Capture the cell that displays the provided text and extract its [x, y] central coordinate. 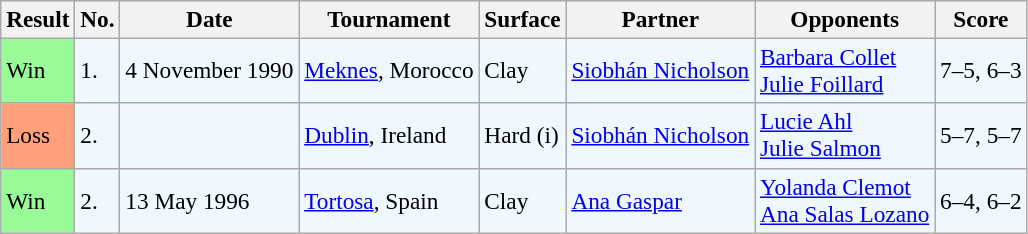
Tournament [389, 19]
6–4, 6–2 [981, 200]
Dublin, Ireland [389, 136]
7–5, 6–3 [981, 70]
Result [38, 19]
4 November 1990 [210, 70]
Hard (i) [522, 136]
Ana Gaspar [660, 200]
Meknes, Morocco [389, 70]
1. [98, 70]
Lucie Ahl Julie Salmon [845, 136]
5–7, 5–7 [981, 136]
Score [981, 19]
Surface [522, 19]
Partner [660, 19]
13 May 1996 [210, 200]
No. [98, 19]
Tortosa, Spain [389, 200]
Opponents [845, 19]
Loss [38, 136]
Yolanda Clemot Ana Salas Lozano [845, 200]
Barbara Collet Julie Foillard [845, 70]
Date [210, 19]
